Output the (X, Y) coordinate of the center of the cell containing the given text.  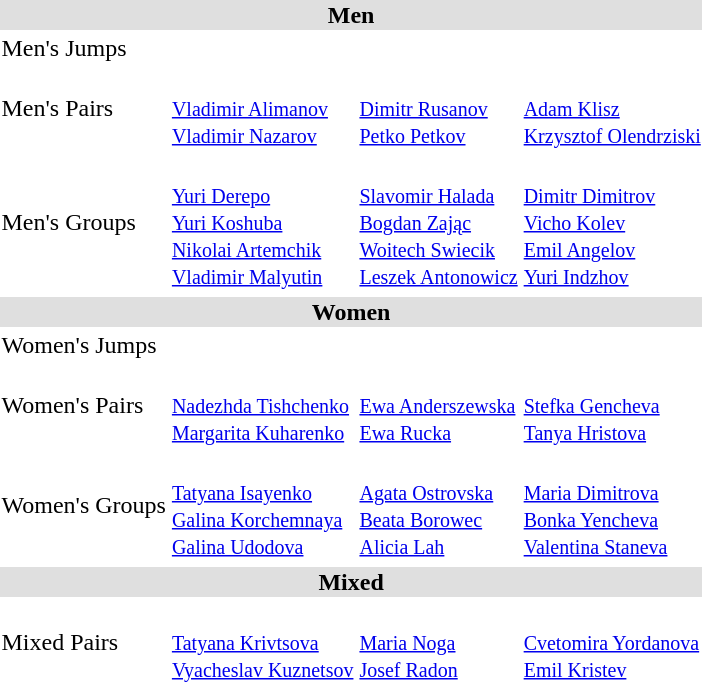
Dimitr RusanovPetko Petkov (438, 108)
Men (351, 15)
Adam KliszKrzysztof Olendrziski (612, 108)
Yuri DerepoYuri KoshubaNikolai ArtemchikVladimir Malyutin (262, 222)
Mixed (351, 582)
Women's Pairs (84, 405)
Women's Jumps (84, 345)
Vladimir AlimanovVladimir Nazarov (262, 108)
Dimitr DimitrovVicho KolevEmil AngelovYuri Indzhov (612, 222)
Maria DimitrovaBonka YenchevaValentina Staneva (612, 506)
Ewa AnderszewskaEwa Rucka (438, 405)
Women (351, 312)
Tatyana IsayenkoGalina KorchemnayaGalina Udodova (262, 506)
Men's Groups (84, 222)
Slavomir HaladaBogdan ZającWoitech SwiecikLeszek Antonowicz (438, 222)
Women's Groups (84, 506)
Agata OstrovskaBeata BorowecAlicia Lah (438, 506)
Nadezhda TishchenkoMargarita Kuharenko (262, 405)
Men's Jumps (84, 48)
Men's Pairs (84, 108)
Stefka GenchevaTanya Hristova (612, 405)
